Locate the cell with the specified text and output its [X, Y] center coordinate. 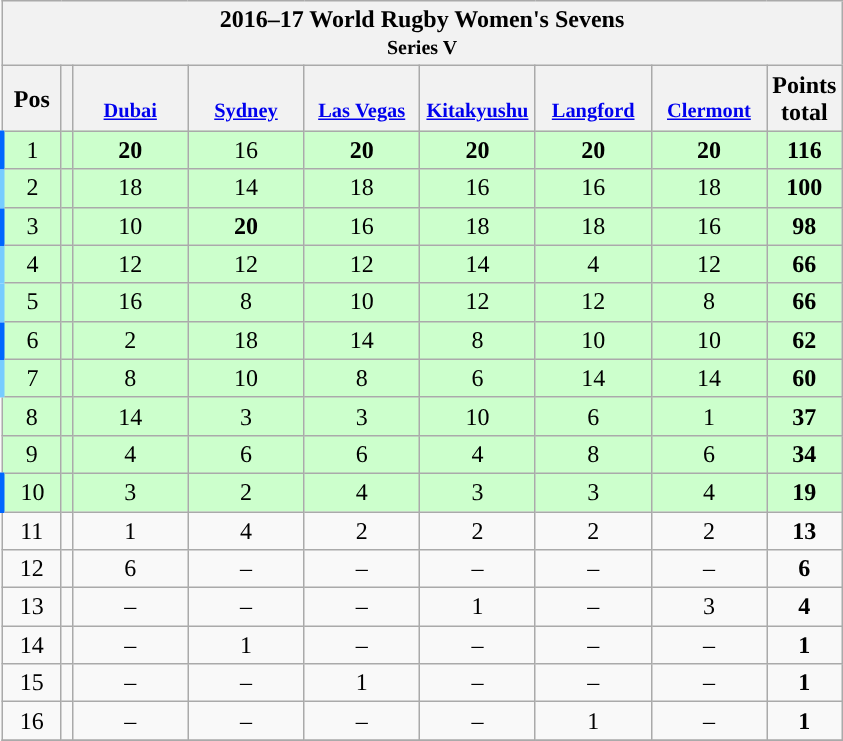
34 [804, 454]
Sydney [246, 98]
15 [32, 683]
Dubai [130, 98]
Kitakyushu [478, 98]
62 [804, 340]
11 [32, 531]
100 [804, 188]
116 [804, 150]
Pos [32, 98]
37 [804, 416]
9 [32, 454]
Las Vegas [362, 98]
2016–17 World Rugby Women's SevensSeries V [422, 34]
98 [804, 226]
Pointstotal [804, 98]
Clermont [709, 98]
19 [804, 492]
60 [804, 378]
Langford [593, 98]
7 [32, 378]
5 [32, 302]
